Locate the cell with the specified text and output its (X, Y) center coordinate. 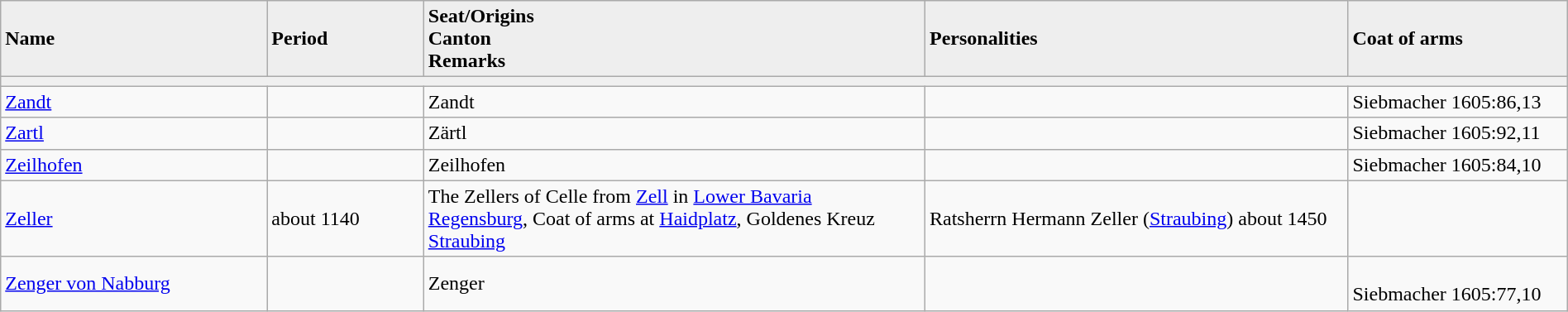
Period (346, 39)
Personalities (1136, 39)
Ratsherrn Hermann Zeller (Straubing) about 1450 (1136, 218)
Siebmacher 1605:92,11 (1457, 133)
The Zellers of Celle from Zell in Lower BavariaRegensburg, Coat of arms at Haidplatz, Goldenes Kreuz Straubing (674, 218)
Zenger von Nabburg (134, 283)
about 1140 (346, 218)
Zenger (674, 283)
Zartl (134, 133)
Siebmacher 1605:86,13 (1457, 102)
Siebmacher 1605:84,10 (1457, 165)
Name (134, 39)
Seat/Origins Canton Remarks (674, 39)
Zeller (134, 218)
Coat of arms (1457, 39)
Siebmacher 1605:77,10 (1457, 283)
Zärtl (674, 133)
